Find where the given text appears and provide that cell's center as [X, Y] coordinate. 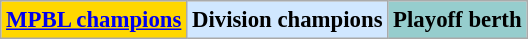
MPBL champions [94, 20]
Division champions [288, 20]
Playoff berth [458, 20]
